Provide the (x, y) coordinate of the cell's center where the given text is located.  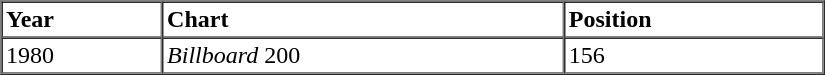
156 (694, 56)
Chart (364, 20)
Billboard 200 (364, 56)
1980 (82, 56)
Year (82, 20)
Position (694, 20)
